Return the (X, Y) coordinate for the center point of the cell that contains the specified text.  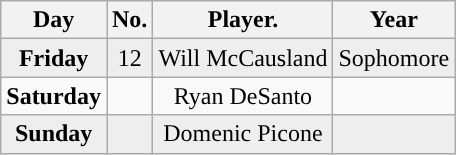
Domenic Picone (243, 134)
Saturday (54, 96)
Friday (54, 58)
Sophomore (394, 58)
Player. (243, 20)
12 (129, 58)
No. (129, 20)
Ryan DeSanto (243, 96)
Sunday (54, 134)
Day (54, 20)
Year (394, 20)
Will McCausland (243, 58)
